Search for the cell housing the specified text and yield its (X, Y) center coordinate. 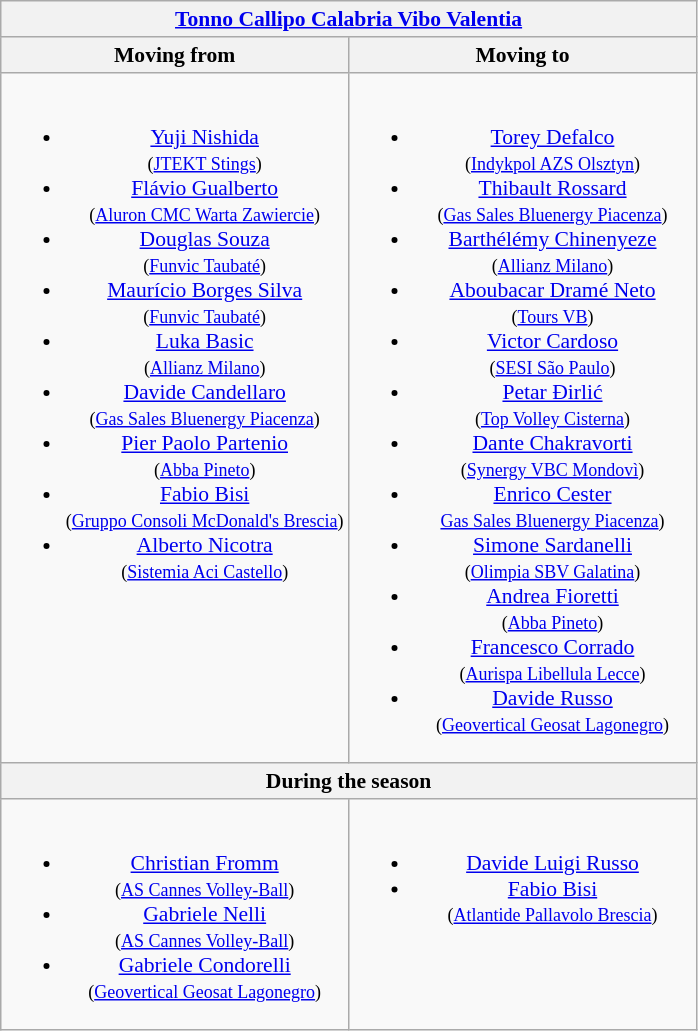
Christian Fromm(AS Cannes Volley-Ball) Gabriele Nelli(AS Cannes Volley-Ball) Gabriele Condorelli(Geovertical Geosat Lagonegro) (175, 915)
Moving to (523, 55)
Davide Luigi Russo Fabio Bisi(Atlantide Pallavolo Brescia) (523, 915)
Tonno Callipo Calabria Vibo Valentia (349, 19)
Moving from (175, 55)
During the season (349, 781)
